Output the (x, y) coordinate of the center of the cell containing the given text.  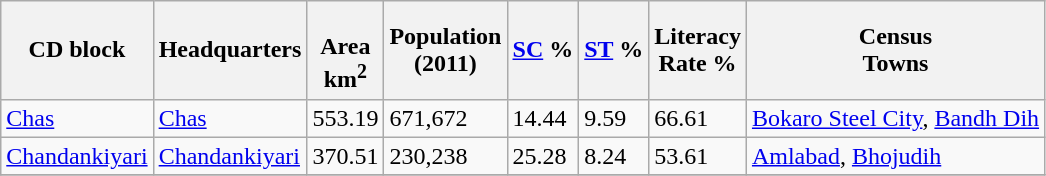
SC % (543, 50)
Population(2011) (446, 50)
53.61 (698, 156)
Bokaro Steel City, Bandh Dih (895, 118)
553.19 (346, 118)
Literacy Rate % (698, 50)
ST % (614, 50)
25.28 (543, 156)
CensusTowns (895, 50)
8.24 (614, 156)
Headquarters (230, 50)
9.59 (614, 118)
66.61 (698, 118)
Amlabad, Bhojudih (895, 156)
CD block (77, 50)
14.44 (543, 118)
370.51 (346, 156)
230,238 (446, 156)
671,672 (446, 118)
Areakm2 (346, 50)
